Detect which cell encompasses the target text, then output its (X, Y) center coordinate. 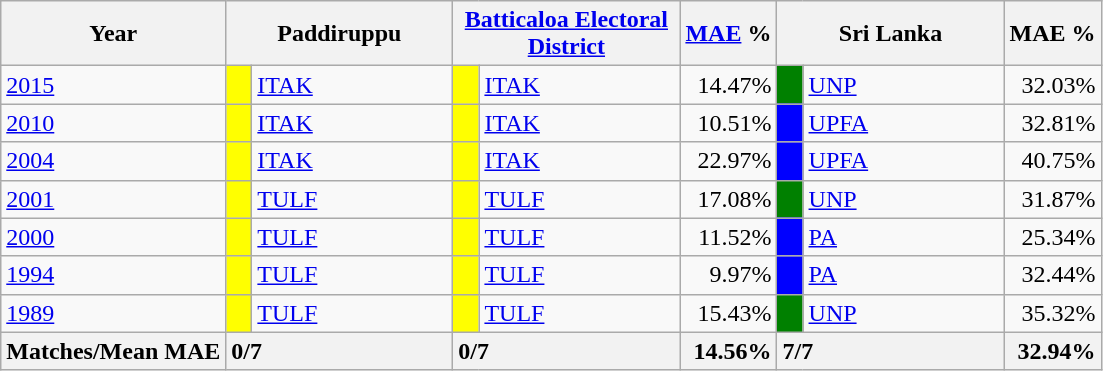
2015 (114, 85)
32.03% (1052, 85)
7/7 (890, 351)
15.43% (728, 313)
2004 (114, 161)
Year (114, 34)
1989 (114, 313)
40.75% (1052, 161)
10.51% (728, 123)
11.52% (728, 237)
Paddiruppu (340, 34)
14.56% (728, 351)
2001 (114, 199)
Matches/Mean MAE (114, 351)
17.08% (728, 199)
22.97% (728, 161)
2010 (114, 123)
Sri Lanka (890, 34)
Batticaloa Electoral District (566, 34)
31.87% (1052, 199)
14.47% (728, 85)
32.44% (1052, 275)
9.97% (728, 275)
25.34% (1052, 237)
32.81% (1052, 123)
2000 (114, 237)
1994 (114, 275)
35.32% (1052, 313)
32.94% (1052, 351)
